Return the [X, Y] coordinate for the center point of the cell that contains the specified text.  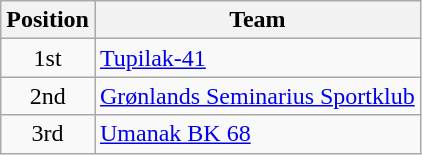
Position [48, 20]
Tupilak-41 [257, 58]
2nd [48, 96]
Umanak BK 68 [257, 134]
3rd [48, 134]
1st [48, 58]
Team [257, 20]
Grønlands Seminarius Sportklub [257, 96]
